Output the (x, y) coordinate of the center of the cell containing the given text.  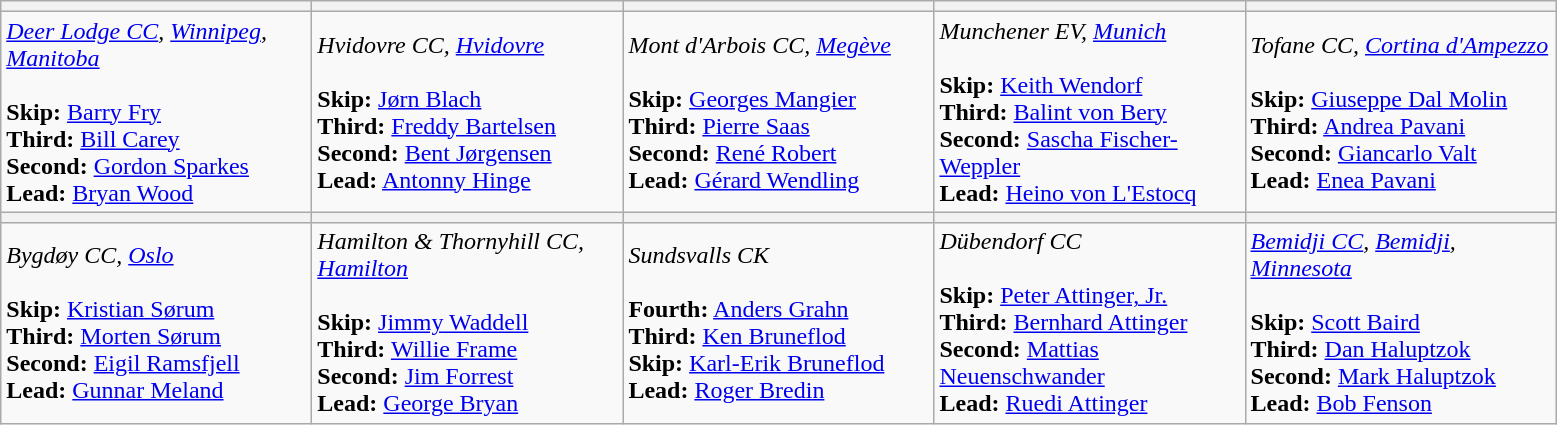
Munchener EV, MunichSkip: Keith Wendorf Third: Balint von Bery Second: Sascha Fischer-Weppler Lead: Heino von L'Estocq (1090, 112)
Sundsvalls CKFourth: Anders Grahn Third: Ken Bruneflod Skip: Karl-Erik Bruneflod Lead: Roger Bredin (778, 323)
Hamilton & Thornyhill CC, HamiltonSkip: Jimmy Waddell Third: Willie Frame Second: Jim Forrest Lead: George Bryan (468, 323)
Bygdøy CC, OsloSkip: Kristian Sørum Third: Morten Sørum Second: Eigil Ramsfjell Lead: Gunnar Meland (156, 323)
Tofane CC, Cortina d'AmpezzoSkip: Giuseppe Dal Molin Third: Andrea Pavani Second: Giancarlo Valt Lead: Enea Pavani (1400, 112)
Mont d'Arbois CC, MegèveSkip: Georges Mangier Third: Pierre Saas Second: René Robert Lead: Gérard Wendling (778, 112)
Dübendorf CCSkip: Peter Attinger, Jr. Third: Bernhard Attinger Second: Mattias Neuenschwander Lead: Ruedi Attinger (1090, 323)
Deer Lodge CC, Winnipeg, ManitobaSkip: Barry Fry Third: Bill Carey Second: Gordon Sparkes Lead: Bryan Wood (156, 112)
Hvidovre CC, HvidovreSkip: Jørn Blach Third: Freddy Bartelsen Second: Bent Jørgensen Lead: Antonny Hinge (468, 112)
Bemidji CC, Bemidji, MinnesotaSkip: Scott Baird Third: Dan Haluptzok Second: Mark Haluptzok Lead: Bob Fenson (1400, 323)
